Identify which cell holds the provided text, then report its [x, y] central coordinate. 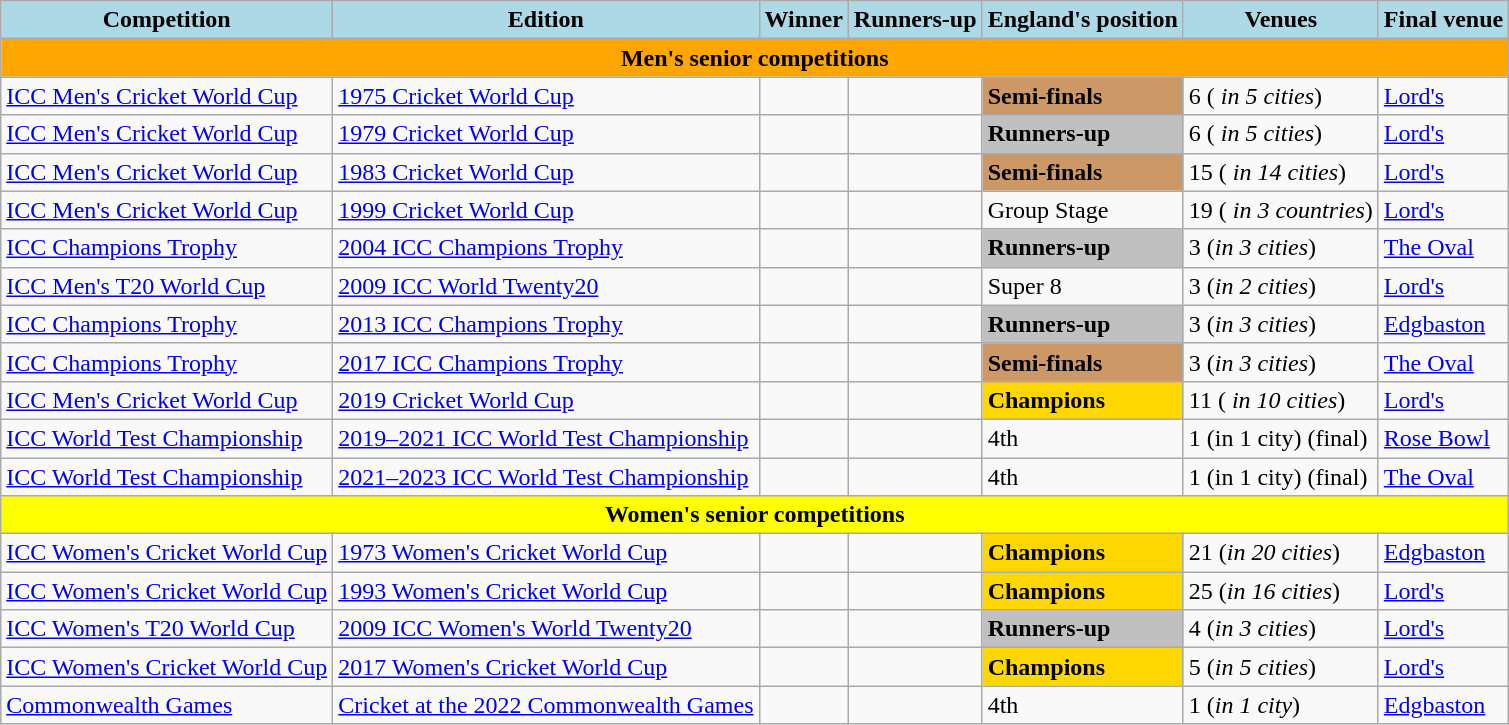
15 ( in 14 cities) [1280, 172]
Final venue [1443, 20]
3 (in 2 cities) [1280, 286]
4 (in 3 cities) [1280, 629]
Women's senior competitions [755, 515]
1973 Women's Cricket World Cup [546, 553]
England's position [1082, 20]
ICC Men's T20 World Cup [167, 286]
Edition [546, 20]
1999 Cricket World Cup [546, 210]
2017 ICC Champions Trophy [546, 362]
5 (in 5 cities) [1280, 667]
2017 Women's Cricket World Cup [546, 667]
Commonwealth Games [167, 705]
19 ( in 3 countries) [1280, 210]
2019–2021 ICC World Test Championship [546, 438]
ICC Women's T20 World Cup [167, 629]
2009 ICC Women's World Twenty20 [546, 629]
Group Stage [1082, 210]
1983 Cricket World Cup [546, 172]
11 ( in 10 cities) [1280, 400]
1993 Women's Cricket World Cup [546, 591]
Super 8 [1082, 286]
Cricket at the 2022 Commonwealth Games [546, 705]
Competition [167, 20]
1 (in 1 city) [1280, 705]
1979 Cricket World Cup [546, 134]
2009 ICC World Twenty20 [546, 286]
2019 Cricket World Cup [546, 400]
Winner [804, 20]
Men's senior competitions [755, 58]
Rose Bowl [1443, 438]
Venues [1280, 20]
21 (in 20 cities) [1280, 553]
2004 ICC Champions Trophy [546, 248]
25 (in 16 cities) [1280, 591]
2021–2023 ICC World Test Championship [546, 477]
2013 ICC Champions Trophy [546, 324]
1975 Cricket World Cup [546, 96]
